Locate the cell with the specified text and output its [x, y] center coordinate. 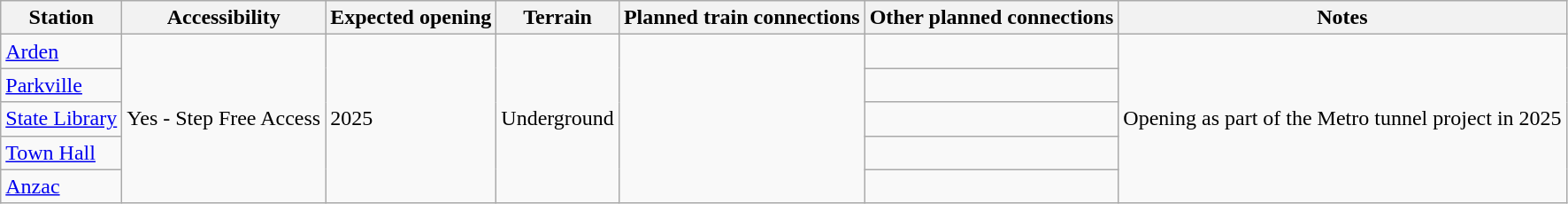
Opening as part of the Metro tunnel project in 2025 [1342, 119]
Expected opening [411, 18]
Station [62, 18]
State Library [62, 119]
Yes - Step Free Access [224, 119]
Arden [62, 51]
2025 [411, 119]
Planned train connections [742, 18]
Underground [557, 119]
Other planned connections [991, 18]
Accessibility [224, 18]
Anzac [62, 186]
Town Hall [62, 153]
Parkville [62, 85]
Notes [1342, 18]
Terrain [557, 18]
